Scan for the cell matching the given text and deliver its [x, y] coordinate at center. 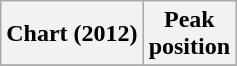
Peakposition [189, 34]
Chart (2012) [72, 34]
